Return the [x, y] coordinate for the center point of the cell that contains the specified text.  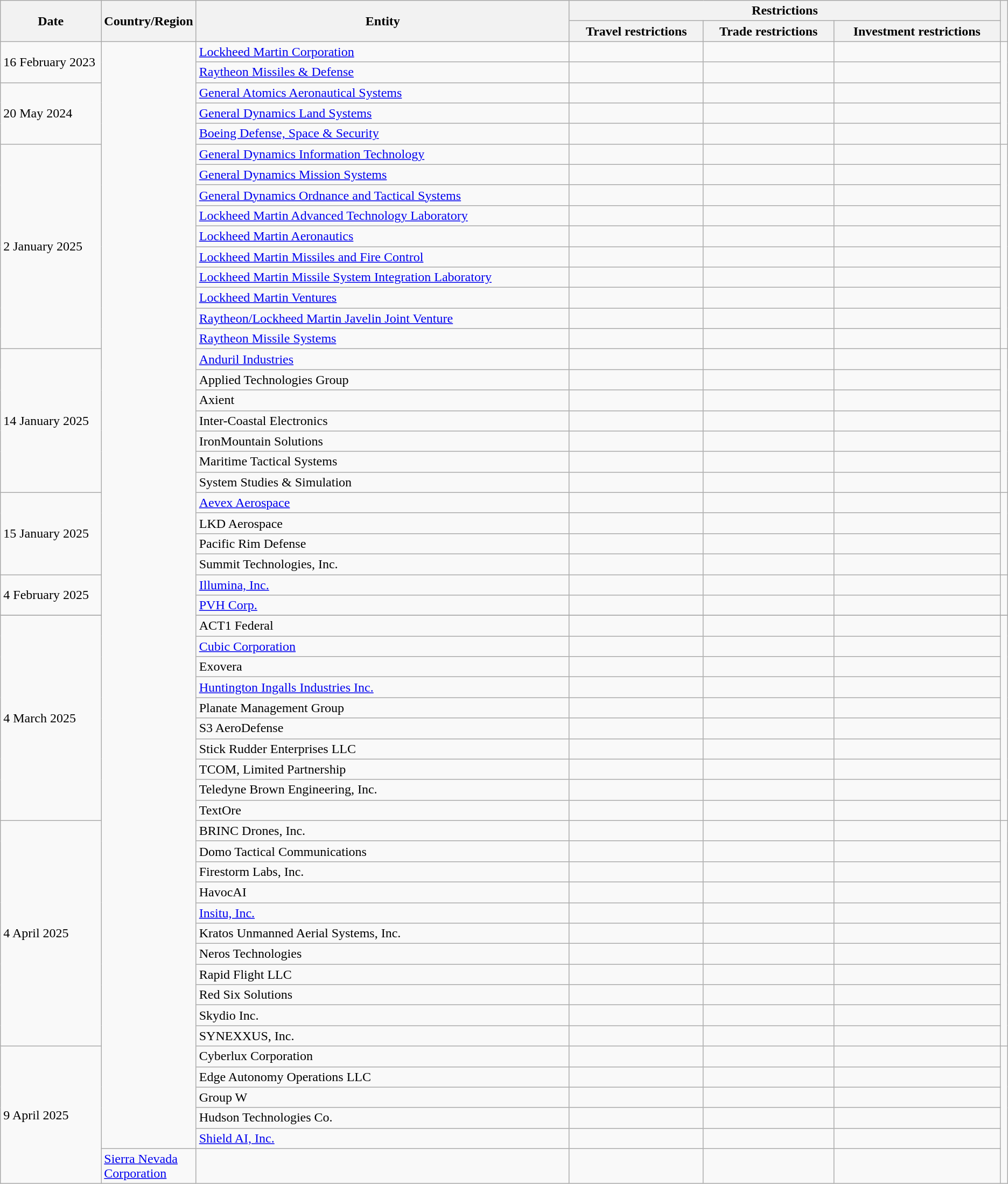
Travel restrictions [636, 31]
General Dynamics Information Technology [382, 154]
Raytheon Missiles & Defense [382, 72]
4 April 2025 [51, 933]
Lockheed Martin Advanced Technology Laboratory [382, 215]
Aevex Aerospace [382, 503]
Kratos Unmanned Aerial Systems, Inc. [382, 934]
LKD Aerospace [382, 523]
General Dynamics Mission Systems [382, 175]
HavocAI [382, 892]
Summit Technologies, Inc. [382, 564]
Illumina, Inc. [382, 584]
Hudson Technologies Co. [382, 1118]
Stick Rudder Enterprises LLC [382, 749]
Maritime Tactical Systems [382, 462]
Edge Autonomy Operations LLC [382, 1077]
Cyberlux Corporation [382, 1056]
General Dynamics Ordnance and Tactical Systems [382, 195]
Cubic Corporation [382, 646]
Raytheon Missile Systems [382, 339]
Boeing Defense, Space & Security [382, 134]
Exovera [382, 667]
PVH Corp. [382, 605]
Rapid Flight LLC [382, 974]
Restrictions [785, 11]
Country/Region [149, 21]
S3 AeroDefense [382, 728]
General Atomics Aeronautical Systems [382, 93]
4 February 2025 [51, 595]
Lockheed Martin Corporation [382, 52]
Raytheon/Lockheed Martin Javelin Joint Venture [382, 318]
Applied Technologies Group [382, 380]
TextOre [382, 810]
Skydio Inc. [382, 1015]
Pacific Rim Defense [382, 544]
General Dynamics Land Systems [382, 113]
16 February 2023 [51, 62]
Trade restrictions [768, 31]
SYNEXXUS, Inc. [382, 1036]
Lockheed Martin Missiles and Fire Control [382, 257]
Sierra Nevada Corporation [149, 1166]
ACT1 Federal [382, 626]
2 January 2025 [51, 247]
Date [51, 21]
BRINC Drones, Inc. [382, 831]
Entity [382, 21]
System Studies & Simulation [382, 482]
Lockheed Martin Missile System Integration Laboratory [382, 277]
Anduril Industries [382, 359]
15 January 2025 [51, 533]
Neros Technologies [382, 954]
9 April 2025 [51, 1115]
Huntington Ingalls Industries Inc. [382, 687]
Lockheed Martin Ventures [382, 298]
Red Six Solutions [382, 995]
4 March 2025 [51, 719]
14 January 2025 [51, 421]
20 May 2024 [51, 113]
Investment restrictions [916, 31]
Axient [382, 400]
Firestorm Labs, Inc. [382, 872]
IronMountain Solutions [382, 441]
Planate Management Group [382, 708]
Insitu, Inc. [382, 913]
Shield AI, Inc. [382, 1138]
TCOM, Limited Partnership [382, 769]
Group W [382, 1097]
Inter-Coastal Electronics [382, 421]
Lockheed Martin Aeronautics [382, 236]
Domo Tactical Communications [382, 851]
Teledyne Brown Engineering, Inc. [382, 790]
